Search for the cell housing the specified text and yield its (x, y) center coordinate. 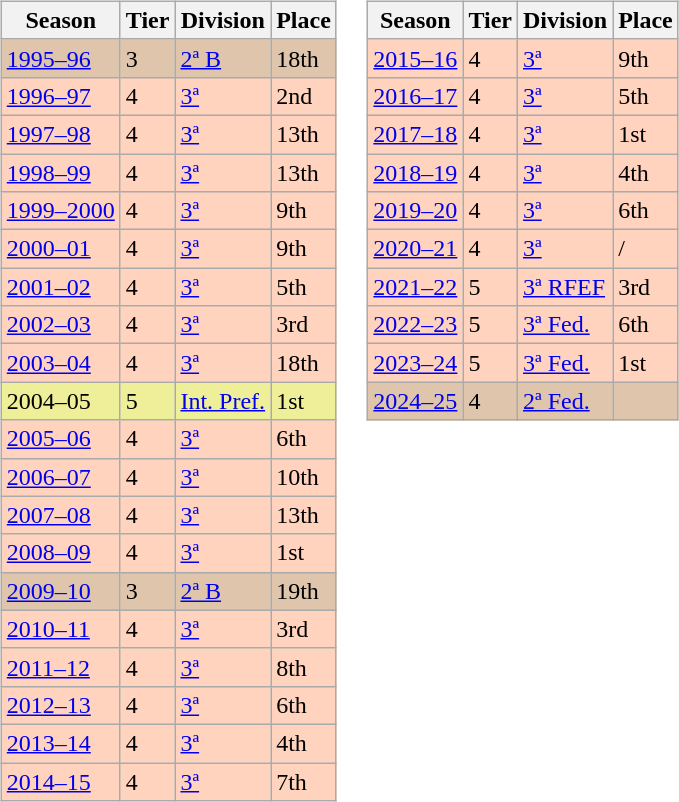
2008–09 (60, 553)
1998–99 (60, 173)
2004–05 (60, 401)
1999–2000 (60, 211)
2024–25 (416, 401)
3ª RFEF (566, 287)
7th (304, 781)
Int. Pref. (223, 401)
2012–13 (60, 705)
2010–11 (60, 629)
2019–20 (416, 211)
2023–24 (416, 363)
2002–03 (60, 325)
2000–01 (60, 249)
2020–21 (416, 249)
19th (304, 591)
2007–08 (60, 515)
2005–06 (60, 439)
2006–07 (60, 477)
2nd (304, 96)
2014–15 (60, 781)
2016–17 (416, 96)
10th (304, 477)
1996–97 (60, 96)
2001–02 (60, 287)
2013–14 (60, 743)
1997–98 (60, 134)
2017–18 (416, 134)
2021–22 (416, 287)
2ª Fed. (566, 401)
2011–12 (60, 667)
2018–19 (416, 173)
2009–10 (60, 591)
8th (304, 667)
1995–96 (60, 58)
2003–04 (60, 363)
/ (646, 249)
2022–23 (416, 325)
2015–16 (416, 58)
